Pinpoint the cell where the given text exists, returning its [x, y] midpoint coordinate. 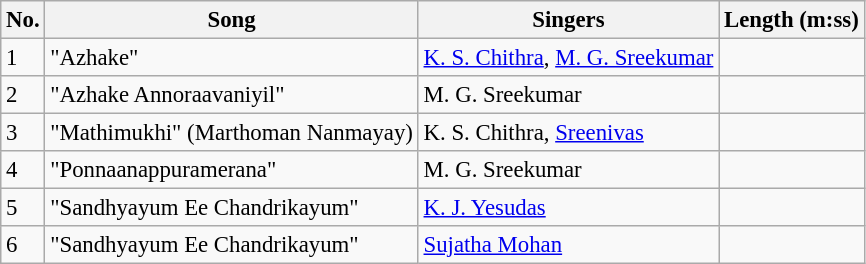
1 [23, 58]
4 [23, 170]
6 [23, 245]
K. J. Yesudas [568, 208]
"Mathimukhi" (Marthoman Nanmayay) [232, 133]
"Azhake" [232, 58]
K. S. Chithra, M. G. Sreekumar [568, 58]
Singers [568, 20]
No. [23, 20]
K. S. Chithra, Sreenivas [568, 133]
5 [23, 208]
Sujatha Mohan [568, 245]
"Azhake Annoraavaniyil" [232, 95]
Length (m:ss) [792, 20]
"Ponnaanappuramerana" [232, 170]
2 [23, 95]
3 [23, 133]
Song [232, 20]
